Output the [X, Y] coordinate of the center of the cell containing the given text.  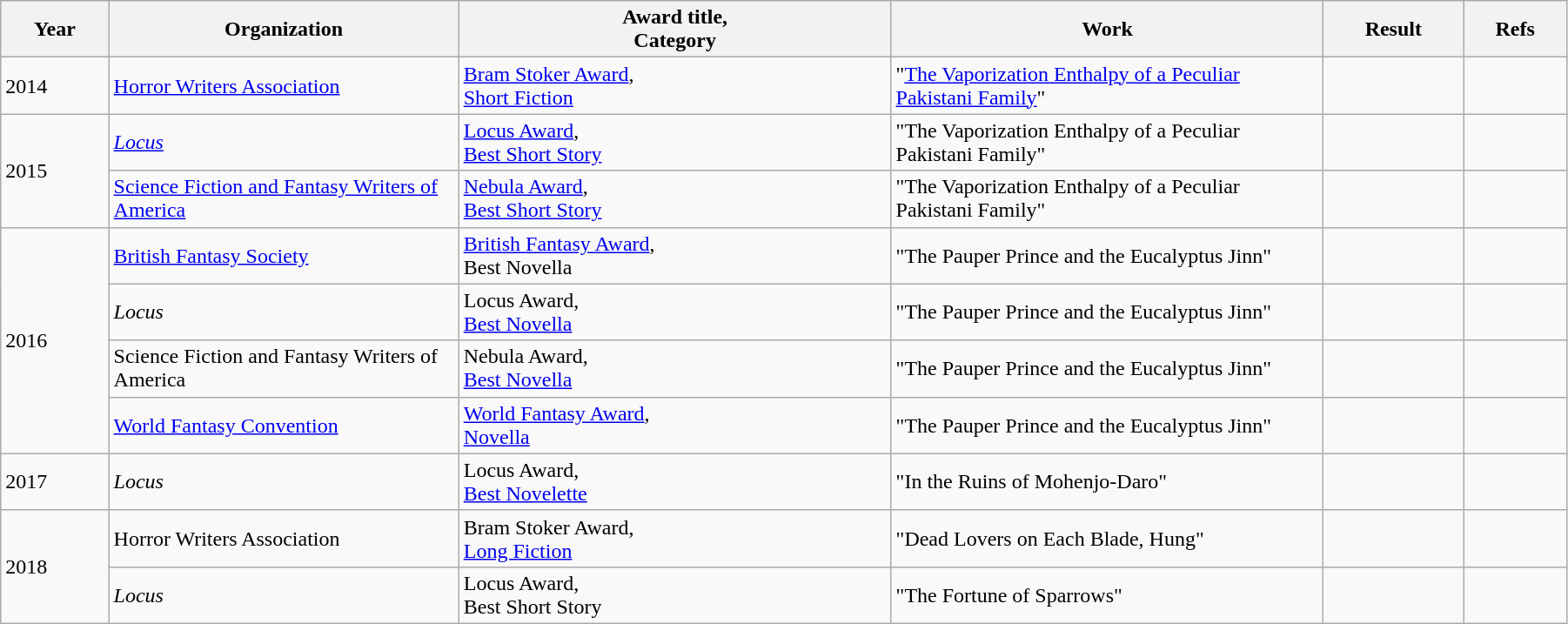
Locus Award,Best Novelette [675, 482]
British Fantasy Society [284, 256]
Nebula Award,Best Novella [675, 369]
"In the Ruins of Mohenjo-Daro" [1107, 482]
British Fantasy Award,Best Novella [675, 256]
2016 [55, 340]
Bram Stoker Award,Short Fiction [675, 85]
2014 [55, 85]
Bram Stoker Award,Long Fiction [675, 538]
World Fantasy Convention [284, 425]
Refs [1516, 30]
2018 [55, 567]
2015 [55, 171]
"Dead Lovers on Each Blade, Hung" [1107, 538]
Year [55, 30]
Organization [284, 30]
World Fantasy Award,Novella [675, 425]
"The Fortune of Sparrows" [1107, 595]
Nebula Award,Best Short Story [675, 198]
Locus Award,Best Novella [675, 312]
2017 [55, 482]
Result [1394, 30]
Award title,Category [675, 30]
Work [1107, 30]
